Return (X, Y) of the center of cell containing provided text 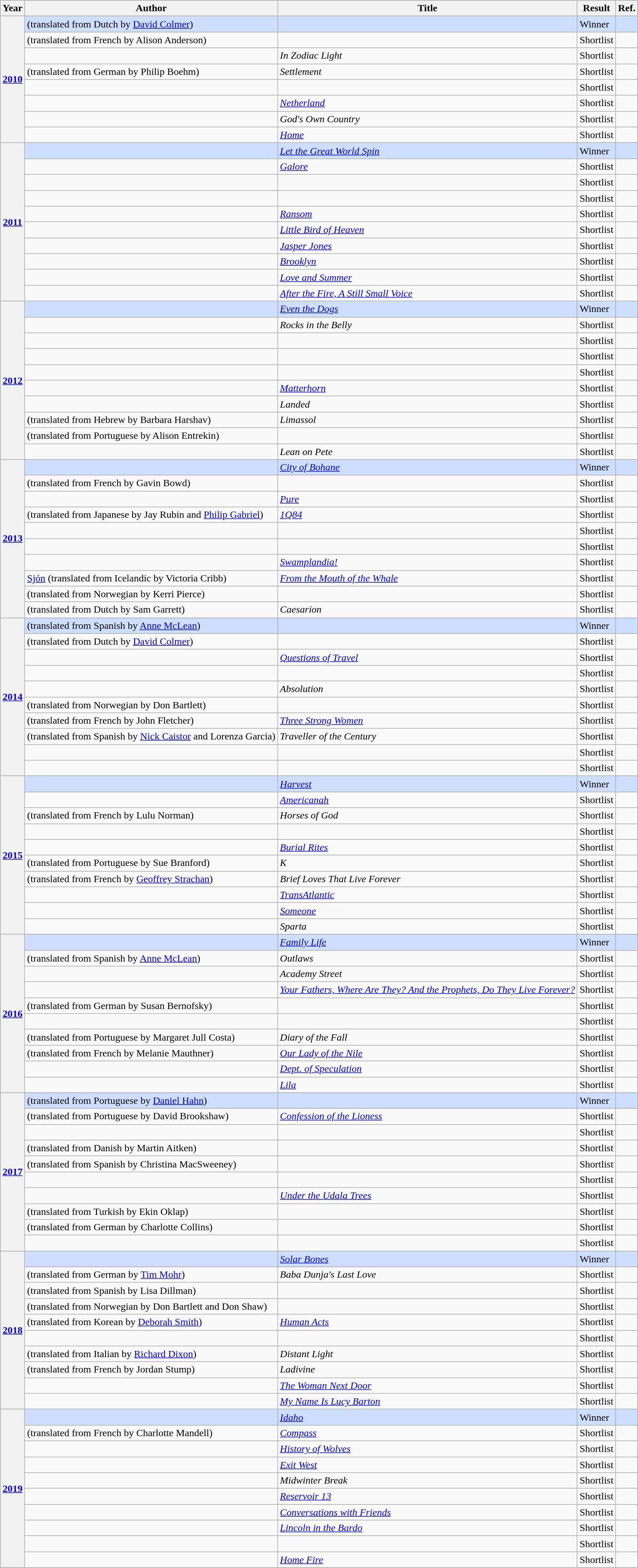
Rocks in the Belly (427, 325)
(translated from Italian by Richard Dixon) (151, 1354)
Home Fire (427, 1560)
Distant Light (427, 1354)
(translated from Hebrew by Barbara Harshav) (151, 420)
Home (427, 135)
(translated from French by John Fletcher) (151, 721)
Sjón (translated from Icelandic by Victoria Cribb) (151, 578)
Ladivine (427, 1370)
Little Bird of Heaven (427, 230)
Lean on Pete (427, 451)
(translated from Portuguese by Margaret Jull Costa) (151, 1037)
(translated from Portuguese by Alison Entrekin) (151, 435)
Under the Udala Trees (427, 1195)
Your Fathers, Where Are They? And the Prophets, Do They Live Forever? (427, 990)
Brooklyn (427, 262)
Netherland (427, 103)
(translated from French by Geoffrey Strachan) (151, 879)
(translated from Korean by Deborah Smith) (151, 1322)
Limassol (427, 420)
Conversations with Friends (427, 1512)
Jasper Jones (427, 246)
2014 (12, 697)
(translated from French by Gavin Bowd) (151, 483)
Dept. of Speculation (427, 1069)
(translated from Portuguese by David Brookshaw) (151, 1116)
(translated from German by Philip Boehm) (151, 72)
(translated from French by Jordan Stump) (151, 1370)
Confession of the Lioness (427, 1116)
Matterhorn (427, 388)
Title (427, 8)
2010 (12, 79)
2016 (12, 1013)
(translated from Spanish by Nick Caistor and Lorenza Garcia) (151, 737)
Settlement (427, 72)
(translated from Norwegian by Don Bartlett) (151, 705)
Caesarion (427, 610)
(translated from German by Tim Mohr) (151, 1275)
(translated from Japanese by Jay Rubin and Philip Gabriel) (151, 515)
(translated from Danish by Martin Aitken) (151, 1148)
Burial Rites (427, 847)
(translated from Turkish by Ekin Oklap) (151, 1212)
Questions of Travel (427, 657)
Three Strong Women (427, 721)
Pure (427, 499)
(translated from German by Susan Bernofsky) (151, 1006)
Sparta (427, 926)
(translated from Dutch by Sam Garrett) (151, 610)
After the Fire, A Still Small Voice (427, 293)
Result (596, 8)
Idaho (427, 1417)
In Zodiac Light (427, 56)
(translated from Portuguese by Sue Branford) (151, 863)
(translated from Spanish by Christina MacSweeney) (151, 1164)
Lincoln in the Bardo (427, 1528)
2012 (12, 380)
Absolution (427, 689)
2013 (12, 539)
City of Bohane (427, 467)
K (427, 863)
Even the Dogs (427, 309)
My Name Is Lucy Barton (427, 1401)
1Q84 (427, 515)
Traveller of the Century (427, 737)
Year (12, 8)
Landed (427, 404)
2018 (12, 1330)
Midwinter Break (427, 1481)
Love and Summer (427, 277)
2019 (12, 1488)
Swamplandia! (427, 562)
(translated from Spanish by Lisa Dillman) (151, 1291)
(translated from French by Melanie Mauthner) (151, 1053)
(translated from French by Charlotte Mandell) (151, 1433)
Harvest (427, 784)
2011 (12, 222)
(translated from French by Alison Anderson) (151, 40)
Diary of the Fall (427, 1037)
2015 (12, 855)
Exit West (427, 1464)
Lila (427, 1085)
Ref. (627, 8)
Let the Great World Spin (427, 151)
Our Lady of the Nile (427, 1053)
The Woman Next Door (427, 1385)
Galore (427, 166)
Ransom (427, 214)
Horses of God (427, 816)
Baba Dunja's Last Love (427, 1275)
(translated from French by Lulu Norman) (151, 816)
Someone (427, 910)
Brief Loves That Live Forever (427, 879)
Americanah (427, 800)
(translated from Norwegian by Kerri Pierce) (151, 594)
From the Mouth of the Whale (427, 578)
Solar Bones (427, 1259)
Author (151, 8)
God's Own Country (427, 119)
History of Wolves (427, 1449)
Compass (427, 1433)
(translated from Portuguese by Daniel Hahn) (151, 1101)
Reservoir 13 (427, 1496)
Outlaws (427, 958)
TransAtlantic (427, 895)
Family Life (427, 942)
(translated from German by Charlotte Collins) (151, 1227)
(translated from Norwegian by Don Bartlett and Don Shaw) (151, 1306)
Human Acts (427, 1322)
2017 (12, 1172)
Academy Street (427, 974)
